Identify which cell holds the provided text, then report its [X, Y] central coordinate. 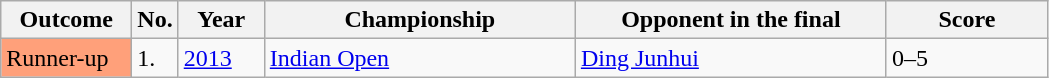
Indian Open [420, 58]
Score [966, 20]
2013 [221, 58]
Championship [420, 20]
Runner-up [66, 58]
Year [221, 20]
Outcome [66, 20]
1. [155, 58]
Ding Junhui [730, 58]
No. [155, 20]
Opponent in the final [730, 20]
0–5 [966, 58]
